Provide the (x, y) coordinate of the cell's center where the given text is located.  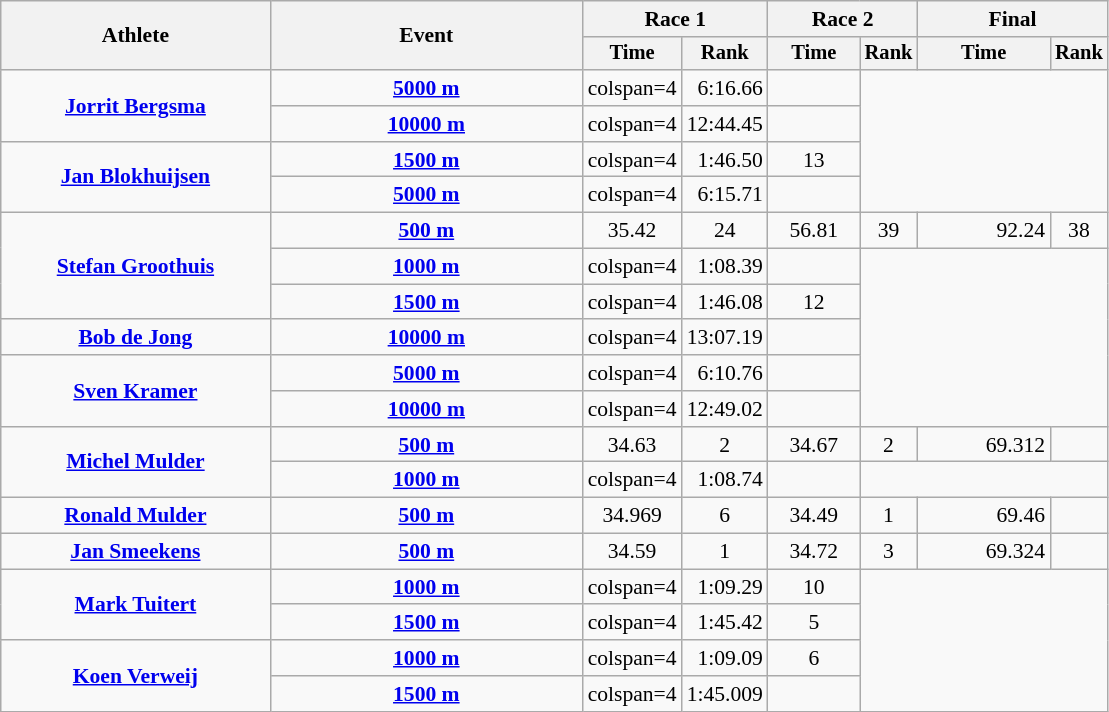
Bob de Jong (136, 338)
1:45.009 (725, 694)
Sven Kramer (136, 390)
Ronald Mulder (136, 516)
1:08.74 (725, 480)
6:10.76 (725, 373)
34.67 (814, 445)
13 (814, 160)
35.42 (632, 231)
6:16.66 (725, 88)
34.969 (632, 516)
1:46.50 (725, 160)
39 (889, 231)
56.81 (814, 231)
12 (814, 302)
Race 1 (676, 19)
92.24 (984, 231)
34.49 (814, 516)
12:44.45 (725, 124)
Jorrit Bergsma (136, 106)
12:49.02 (725, 409)
13:07.19 (725, 338)
69.312 (984, 445)
Michel Mulder (136, 462)
Jan Smeekens (136, 552)
Jan Blokhuijsen (136, 178)
1:08.39 (725, 267)
1:46.08 (725, 302)
1:09.29 (725, 587)
1:09.09 (725, 658)
38 (1079, 231)
Mark Tuitert (136, 604)
34.59 (632, 552)
1:45.42 (725, 623)
69.46 (984, 516)
Stefan Groothuis (136, 266)
5 (814, 623)
Race 2 (842, 19)
Koen Verweij (136, 676)
3 (889, 552)
Final (1012, 19)
34.72 (814, 552)
10 (814, 587)
34.63 (632, 445)
6:15.71 (725, 195)
Event (426, 36)
24 (725, 231)
Athlete (136, 36)
69.324 (984, 552)
